Identify which cell holds the provided text, then report its [X, Y] central coordinate. 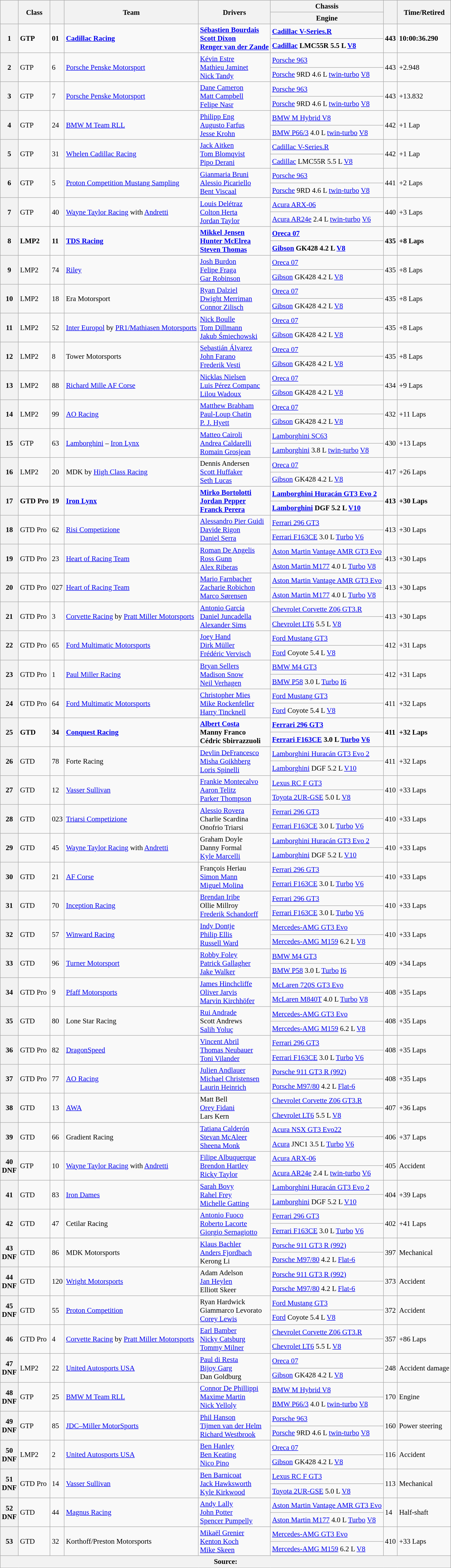
55 [57, 1310]
Robby Foley Patrick Gallagher Jake Walker [234, 963]
Proton Competition Mustang Sampling [131, 183]
417 [390, 472]
Era Motorsport [131, 299]
Source: [225, 1562]
43DNF [9, 1252]
Magnus Racing [131, 1512]
160 [390, 1426]
47 [57, 1223]
Chassis [327, 6]
Indy Dontje Philip Ellis Russell Ward [234, 935]
Louis Delétraz Colton Herta Jordan Taylor [234, 212]
Ben Barnicoat Jack Hawksworth Kyle Kirkwood [234, 1484]
Class [34, 12]
Antonio Fuoco Roberto Lacorte Giorgio Sernagiotto [234, 1223]
44 [57, 1512]
10:00:36.290 [424, 38]
+26 Laps [424, 472]
Nick Boulle Tom Dillmann Jakub Śmiechowski [234, 328]
Ryan Hardwick Giammarco Levorato Corey Lewis [234, 1310]
+11 Laps [424, 414]
Pfaff Motorsports [131, 992]
Tower Motorsports [131, 357]
74 [57, 270]
Nicklas Nielsen Luis Pérez Companc Lilou Wadoux [234, 385]
Christopher Mies Mike Rockenfeller Harry Tincknell [234, 703]
372 [390, 1310]
46 [9, 1339]
402 [390, 1223]
432 [390, 414]
26 [9, 761]
Gianmaria Bruni Alessio Picariello Bent Viscaal [234, 183]
86 [57, 1252]
Half-shaft [424, 1512]
Earl Bamber Nicky Catsburg Tommy Milner [234, 1339]
Tatiana Calderón Stevan McAleer Sheena Monk [234, 1137]
42 [9, 1223]
+13 Laps [424, 443]
Roman De Angelis Ross Gunn Alex Riberas [234, 559]
+34 Laps [424, 963]
Vincent Abril Thomas Neubauer Toni Vilander [234, 1050]
406 [390, 1137]
01 [57, 38]
63 [57, 443]
Graham Doyle Danny Formal Kyle Marcelli [234, 848]
Mikaël Grenier Kenton Koch Mike Skeen [234, 1541]
Iron Dames [131, 1195]
404 [390, 1195]
Cetilar Racing [131, 1223]
Team [131, 12]
40DNF [9, 1166]
Iron Lynx [131, 501]
Lamborghini – Iron Lynx [131, 443]
62 [57, 530]
+2 Laps [424, 183]
Jack Aitken Tom Blomqvist Pipo Derani [234, 154]
65 [57, 646]
440 [390, 212]
Matthew Brabham Paul-Loup Chatin P. J. Hyett [234, 414]
52DNF [9, 1512]
41 [9, 1195]
99 [57, 414]
77 [57, 1079]
TDS Racing [131, 241]
Ryan Dalziel Dwight Merriman Connor Zilisch [234, 299]
Sebastián Álvarez John Farano Frederik Vesti [234, 357]
40 [57, 212]
80 [57, 1021]
Kévin Estre Mathieu Jaminet Nick Tandy [234, 68]
McLaren 720S GT3 Evo [327, 985]
Acura JNC1 3.5 L Turbo V6 [327, 1144]
17 [9, 501]
+86 Laps [424, 1339]
16 [9, 472]
Inception Racing [131, 906]
Forte Racing [131, 761]
MDK Motorsports [131, 1252]
023 [57, 819]
Sarah Bovy Rahel Frey Michelle Gatting [234, 1195]
JDC–Miller MotorSports [131, 1426]
Richard Mille AF Corse [131, 385]
027 [57, 588]
+13.832 [424, 96]
113 [390, 1484]
+3 Laps [424, 212]
Dennis Andersen Scott Huffaker Seth Lucas [234, 472]
McLaren M840T 4.0 L Turbo V8 [327, 1000]
38 [9, 1108]
Conquest Racing [131, 732]
434 [390, 385]
Julien Andlauer Michael Christensen Laurin Heinrich [234, 1079]
15 [9, 443]
35 [9, 1021]
441 [390, 183]
Antonio García Daniel Juncadella Alexander Sims [234, 617]
Matt Bell Orey Fidani Lars Kern [234, 1108]
Drivers [234, 12]
Acura NSX GT3 Evo22 [327, 1130]
Paul Miller Racing [131, 674]
Winward Racing [131, 935]
430 [390, 443]
45DNF [9, 1310]
Turner Motorsport [131, 963]
36 [9, 1050]
Time/Retired [424, 12]
Lone Star Racing [131, 1021]
Sébastien Bourdais Scott Dixon Renger van der Zande [234, 38]
Power steering [424, 1426]
+41 Laps [424, 1223]
37 [9, 1079]
Paul di Resta Bijoy Garg Dan Goldburg [234, 1368]
Filipe Albuquerque Brendon Hartley Ricky Taylor [234, 1166]
52 [57, 328]
405 [390, 1166]
Philipp Eng Augusto Farfus Jesse Krohn [234, 125]
Mario Farnbacher Zacharie Robichon Marco Sørensen [234, 588]
+37 Laps [424, 1137]
+9 Laps [424, 385]
Alessandro Pier Guidi Davide Rigon Daniel Serra [234, 530]
33 [9, 963]
50DNF [9, 1455]
357 [390, 1339]
+36 Laps [424, 1108]
28 [9, 819]
Lamborghini SC63 [327, 436]
70 [57, 906]
Inter Europol by PR1/Mathiasen Motorsports [131, 328]
45 [57, 848]
Mikkel Jensen Hunter McElrea Steven Thomas [234, 241]
Alessio Rovera Charlie Scardina Onofrio Triarsi [234, 819]
Triarsi Competizione [131, 819]
Gradient Racing [131, 1137]
Adam Adelson Jan Heylen Elliott Skeer [234, 1281]
Wright Motorsports [131, 1281]
Brendan Iribe Ollie Millroy Frederik Schandorff [234, 906]
49DNF [9, 1426]
44DNF [9, 1281]
Mirko Bortolotti Jordan Pepper Franck Perera [234, 501]
James Hinchcliffe Oliver Jarvis Marvin Kirchhöfer [234, 992]
DragonSpeed [131, 1050]
82 [57, 1050]
48DNF [9, 1397]
+39 Laps [424, 1195]
Risi Competizione [131, 530]
96 [57, 963]
Connor De Phillippi Maxime Martin Nick Yelloly [234, 1397]
Cadillac Racing [131, 38]
30 [9, 877]
64 [57, 703]
27 [9, 790]
Matteo Cairoli Andrea Caldarelli Romain Grosjean [234, 443]
Proton Competition [131, 1310]
Riley [131, 270]
47DNF [9, 1368]
83 [57, 1195]
78 [57, 761]
88 [57, 385]
Bryan Sellers Madison Snow Neil Verhagen [234, 674]
Ben Hanley Ben Keating Nico Pino [234, 1455]
Joey Hand Dirk Müller Frédéric Vervisch [234, 646]
66 [57, 1137]
AF Corse [131, 877]
Accident damage [424, 1368]
373 [390, 1281]
Dane Cameron Matt Campbell Felipe Nasr [234, 96]
51DNF [9, 1484]
116 [390, 1455]
Lamborghini 3.8 L twin-turbo V8 [327, 450]
397 [390, 1252]
Rui Andrade Scott Andrews Salih Yoluç [234, 1021]
François Heriau Simon Mann Miguel Molina [234, 877]
MDK by High Class Racing [131, 472]
29 [9, 848]
AWA [131, 1108]
120 [57, 1281]
Phil Hanson Tijmen van der Helm Richard Westbrook [234, 1426]
Josh Burdon Felipe Fraga Gar Robinson [234, 270]
Devlin DeFrancesco Misha Goikhberg Loris Spinelli [234, 761]
+2.948 [424, 68]
85 [57, 1426]
Korthoff/Preston Motorsports [131, 1541]
409 [390, 963]
53 [9, 1541]
407 [390, 1108]
39 [9, 1137]
Albert Costa Manny Franco Cédric Sbirrazzuoli [234, 732]
248 [390, 1368]
57 [57, 935]
Klaus Bachler Anders Fjordbach Kerong Li [234, 1252]
Frankie Montecalvo Aaron Telitz Parker Thompson [234, 790]
Whelen Cadillac Racing [131, 154]
170 [390, 1397]
Andy Lally John Potter Spencer Pumpelly [234, 1512]
